Search for the cell housing the specified text and yield its (X, Y) center coordinate. 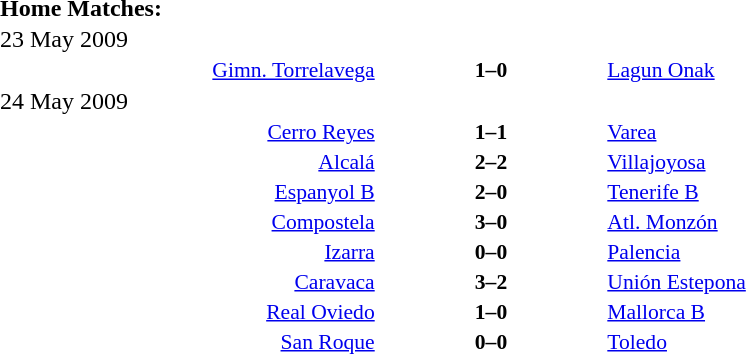
3–2 (492, 282)
1–1 (492, 132)
2–0 (492, 192)
2–2 (492, 162)
0–0 (492, 252)
3–0 (492, 222)
